Capture the cell that displays the provided text and extract its [X, Y] central coordinate. 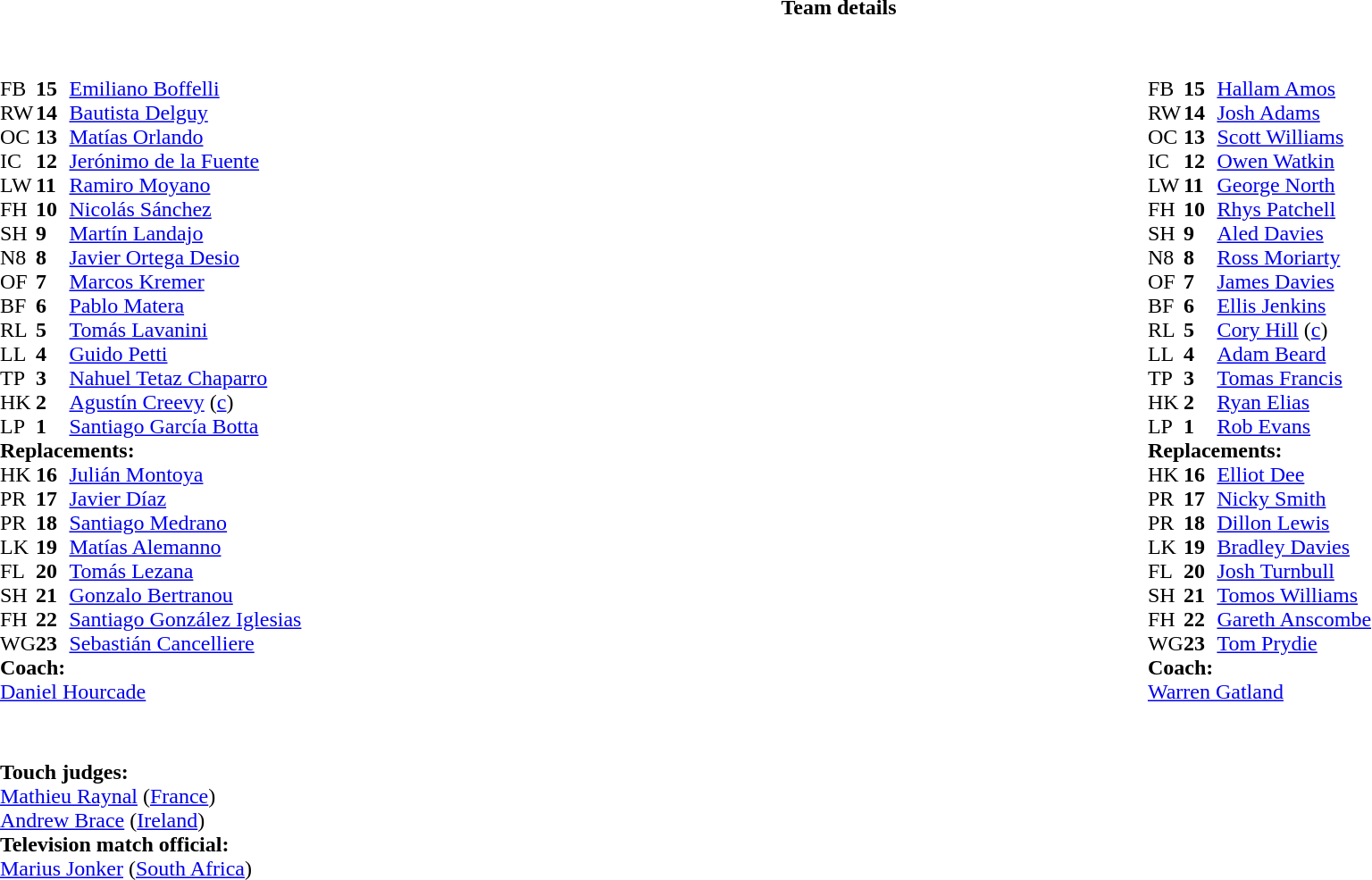
Javier Díaz [185, 499]
Marcos Kremer [185, 282]
Tomás Lezana [185, 572]
Josh Adams [1293, 113]
Warren Gatland [1259, 691]
Julián Montoya [185, 475]
Santiago González Iglesias [185, 620]
Rob Evans [1293, 427]
Elliot Dee [1293, 475]
James Davies [1293, 282]
Gonzalo Bertranou [185, 595]
Bradley Davies [1293, 547]
Scott Williams [1293, 138]
Tom Prydie [1293, 643]
Ellis Jenkins [1293, 306]
Sebastián Cancelliere [185, 643]
Josh Turnbull [1293, 572]
Adam Beard [1293, 354]
Agustín Creevy (c) [185, 402]
Owen Watkin [1293, 161]
Santiago García Botta [185, 427]
Daniel Hourcade [150, 691]
Tomás Lavanini [185, 331]
Dillon Lewis [1293, 524]
Santiago Medrano [185, 524]
Aled Davies [1293, 234]
Hallam Amos [1293, 89]
George North [1293, 186]
Jerónimo de la Fuente [185, 161]
Rhys Patchell [1293, 209]
Pablo Matera [185, 306]
Ryan Elias [1293, 402]
Matías Alemanno [185, 547]
Tomas Francis [1293, 379]
Nahuel Tetaz Chaparro [185, 379]
Gareth Anscombe [1293, 620]
Tomos Williams [1293, 595]
Emiliano Boffelli [185, 89]
Guido Petti [185, 354]
Javier Ortega Desio [185, 257]
Martín Landajo [185, 234]
Matías Orlando [185, 138]
Bautista Delguy [185, 113]
Ross Moriarty [1293, 257]
Nicolás Sánchez [185, 209]
Ramiro Moyano [185, 186]
Nicky Smith [1293, 499]
Cory Hill (c) [1293, 331]
